Capture the cell that displays the provided text and extract its [x, y] central coordinate. 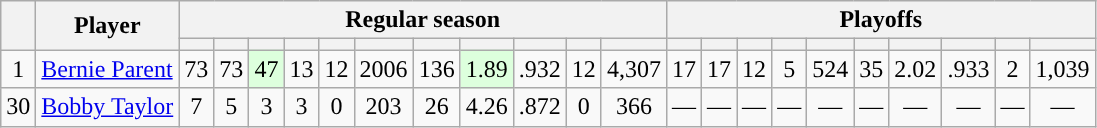
4.26 [486, 107]
524 [830, 69]
13 [302, 69]
1 [18, 69]
203 [384, 107]
1.89 [486, 69]
1,039 [1062, 69]
2006 [384, 69]
136 [436, 69]
.872 [540, 107]
Regular season [423, 20]
Player [108, 26]
.932 [540, 69]
2.02 [916, 69]
Bernie Parent [108, 69]
35 [872, 69]
30 [18, 107]
366 [634, 107]
26 [436, 107]
Bobby Taylor [108, 107]
2 [1012, 69]
Playoffs [880, 20]
47 [266, 69]
7 [196, 107]
4,307 [634, 69]
.933 [968, 69]
